Return (x, y) of the center of cell containing provided text 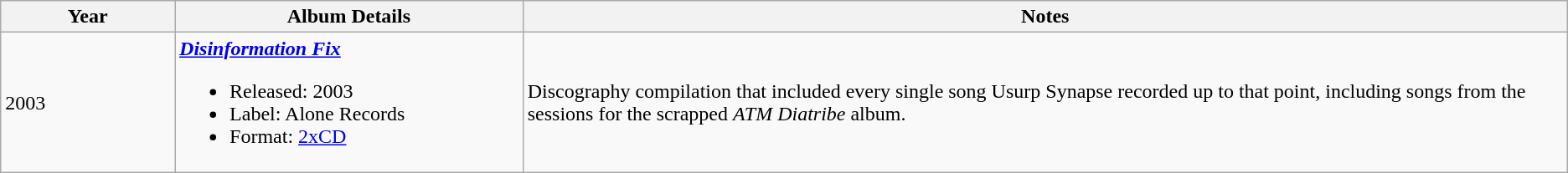
Disinformation FixReleased: 2003Label: Alone RecordsFormat: 2xCD (349, 102)
Year (88, 17)
2003 (88, 102)
Album Details (349, 17)
Notes (1045, 17)
